From the cell containing the given text, extract its center point as (X, Y) coordinate. 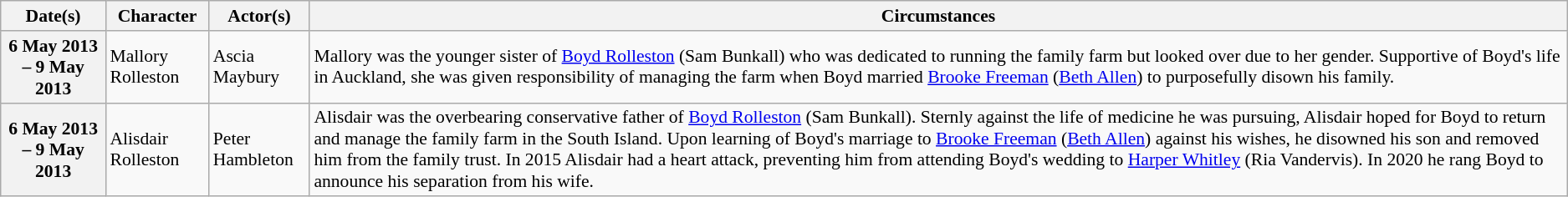
Peter Hambleton (259, 149)
Ascia Maybury (259, 67)
Circumstances (938, 16)
Character (157, 16)
Actor(s) (259, 16)
Date(s) (54, 16)
Mallory Rolleston (157, 67)
Alisdair Rolleston (157, 149)
